Return the [X, Y] coordinate for the center point of the cell that contains the specified text.  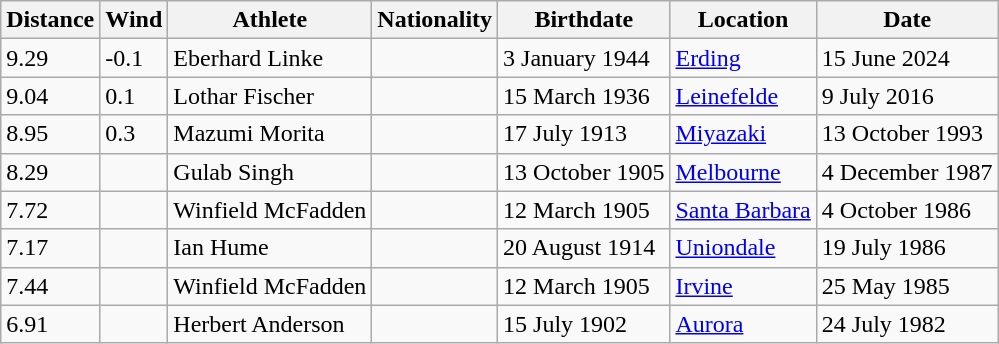
13 October 1993 [907, 134]
Birthdate [584, 20]
Leinefelde [743, 96]
Erding [743, 58]
Wind [134, 20]
Melbourne [743, 172]
7.72 [50, 210]
9.04 [50, 96]
19 July 1986 [907, 248]
15 July 1902 [584, 324]
13 October 1905 [584, 172]
8.95 [50, 134]
Athlete [270, 20]
Irvine [743, 286]
Lothar Fischer [270, 96]
Mazumi Morita [270, 134]
24 July 1982 [907, 324]
8.29 [50, 172]
25 May 1985 [907, 286]
6.91 [50, 324]
7.44 [50, 286]
Eberhard Linke [270, 58]
Miyazaki [743, 134]
Nationality [435, 20]
0.1 [134, 96]
15 March 1936 [584, 96]
9.29 [50, 58]
-0.1 [134, 58]
Ian Hume [270, 248]
Herbert Anderson [270, 324]
Uniondale [743, 248]
Distance [50, 20]
4 December 1987 [907, 172]
20 August 1914 [584, 248]
15 June 2024 [907, 58]
4 October 1986 [907, 210]
17 July 1913 [584, 134]
Aurora [743, 324]
Date [907, 20]
7.17 [50, 248]
Gulab Singh [270, 172]
3 January 1944 [584, 58]
0.3 [134, 134]
Location [743, 20]
9 July 2016 [907, 96]
Santa Barbara [743, 210]
